Capture the cell that displays the provided text and extract its (X, Y) central coordinate. 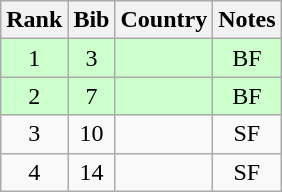
7 (92, 96)
10 (92, 134)
2 (34, 96)
Bib (92, 20)
Country (164, 20)
4 (34, 172)
Rank (34, 20)
14 (92, 172)
Notes (247, 20)
1 (34, 58)
